Detect which cell encompasses the target text, then output its [x, y] center coordinate. 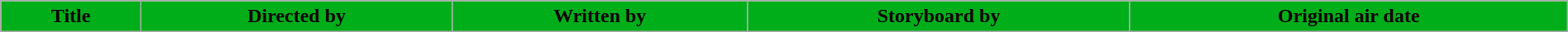
Written by [600, 16]
Original air date [1348, 16]
Storyboard by [939, 16]
Title [71, 16]
Directed by [296, 16]
